Determine the (x, y) coordinate at the center of the cell enclosing the given text.  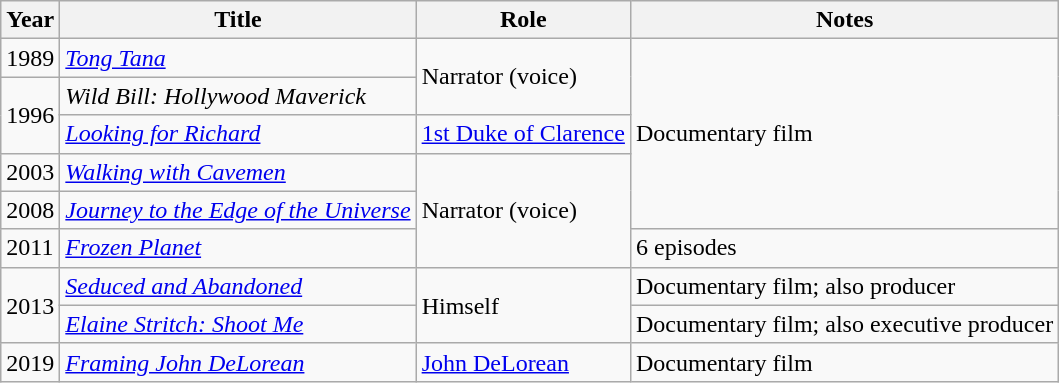
Elaine Stritch: Shoot Me (238, 324)
2013 (30, 305)
Tong Tana (238, 58)
2003 (30, 172)
2008 (30, 210)
Documentary film; also executive producer (844, 324)
John DeLorean (523, 362)
Notes (844, 20)
Frozen Planet (238, 248)
6 episodes (844, 248)
Looking for Richard (238, 134)
Wild Bill: Hollywood Maverick (238, 96)
Title (238, 20)
Framing John DeLorean (238, 362)
Year (30, 20)
Role (523, 20)
2019 (30, 362)
Walking with Cavemen (238, 172)
1st Duke of Clarence (523, 134)
Journey to the Edge of the Universe (238, 210)
1996 (30, 115)
Documentary film; also producer (844, 286)
1989 (30, 58)
2011 (30, 248)
Seduced and Abandoned (238, 286)
Himself (523, 305)
